Search for the cell housing the specified text and yield its (x, y) center coordinate. 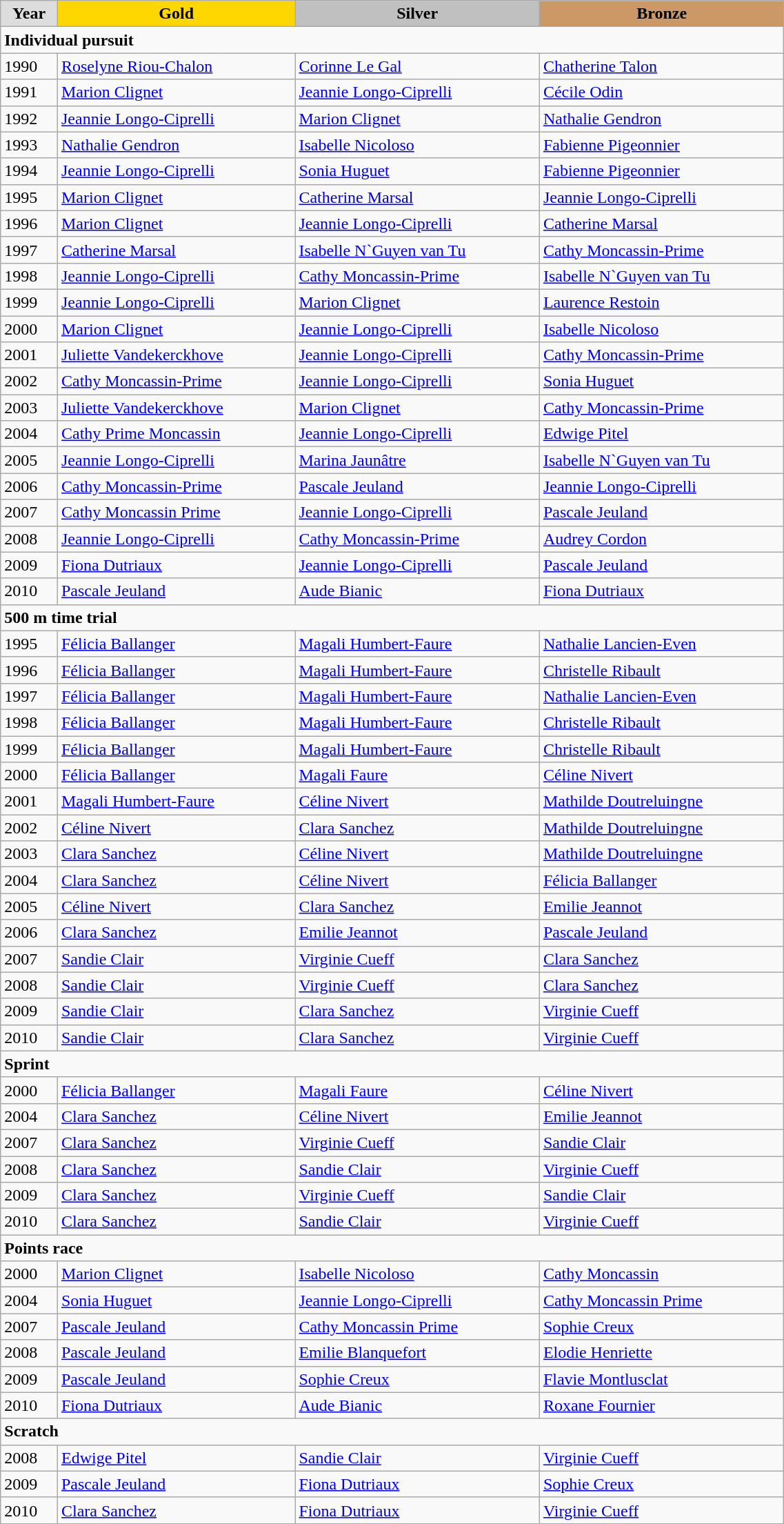
1992 (29, 119)
Corinne Le Gal (417, 66)
1991 (29, 92)
Gold (176, 14)
Flavie Montlusclat (661, 1379)
1994 (29, 171)
Roxane Fournier (661, 1405)
Roselyne Riou-Chalon (176, 66)
Marina Jaunâtre (417, 460)
Silver (417, 14)
Cathy Prime Moncassin (176, 434)
Sprint (392, 1064)
1990 (29, 66)
Emilie Blanquefort (417, 1353)
Elodie Henriette (661, 1353)
Audrey Cordon (661, 539)
Bronze (661, 14)
Scratch (392, 1432)
Chatherine Talon (661, 66)
Cécile Odin (661, 92)
1993 (29, 145)
Year (29, 14)
Laurence Restoin (661, 302)
Cathy Moncassin (661, 1274)
Points race (392, 1248)
500 m time trial (392, 617)
Individual pursuit (392, 40)
